From the cell containing the given text, extract its center point as [x, y] coordinate. 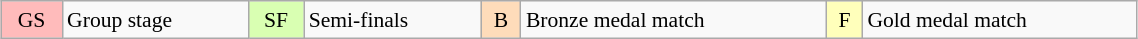
SF [276, 20]
Bronze medal match [674, 20]
B [501, 20]
GS [32, 20]
Group stage [155, 20]
F [845, 20]
Semi-finals [393, 20]
Gold medal match [1000, 20]
